Locate the cell with the specified text and output its (X, Y) center coordinate. 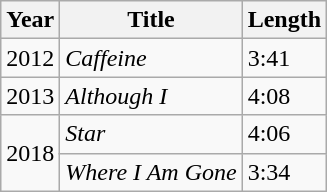
4:06 (284, 134)
Title (151, 20)
4:08 (284, 96)
Length (284, 20)
Caffeine (151, 58)
Year (30, 20)
Star (151, 134)
Although I (151, 96)
3:41 (284, 58)
2012 (30, 58)
2018 (30, 153)
3:34 (284, 172)
2013 (30, 96)
Where I Am Gone (151, 172)
